For the text-containing cell, return its midpoint in (X, Y) coordinate format. 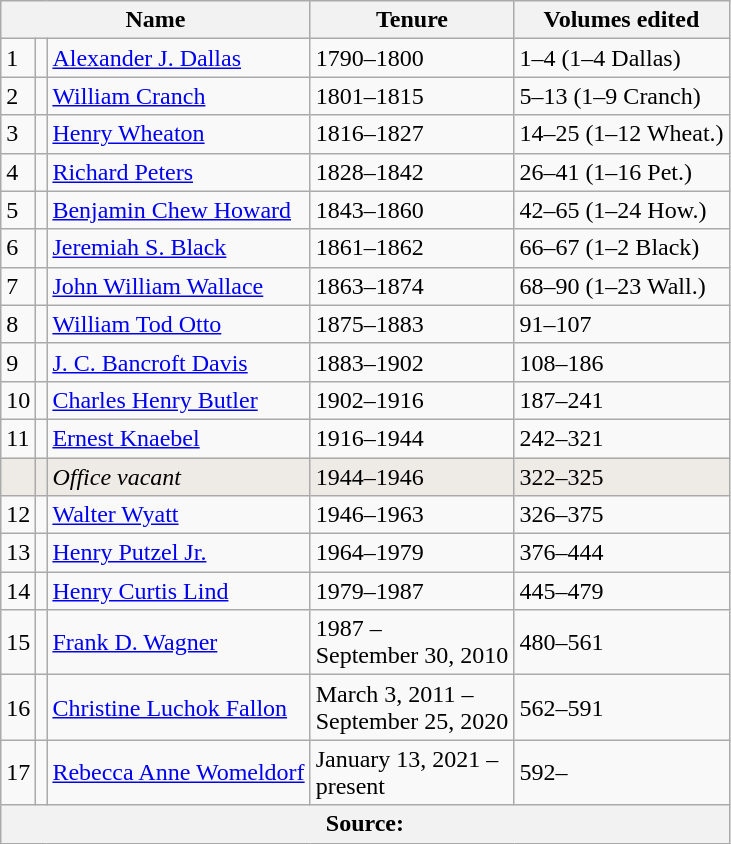
William Tod Otto (178, 324)
1–4 (1–4 Dallas) (622, 58)
7 (18, 286)
Ernest Knaebel (178, 438)
322–325 (622, 477)
480–561 (622, 642)
Name (156, 20)
1843–1860 (412, 210)
Benjamin Chew Howard (178, 210)
9 (18, 362)
326–375 (622, 515)
1883–1902 (412, 362)
1863–1874 (412, 286)
17 (18, 772)
66–67 (1–2 Black) (622, 248)
68–90 (1–23 Wall.) (622, 286)
242–321 (622, 438)
January 13, 2021 – present (412, 772)
J. C. Bancroft Davis (178, 362)
5 (18, 210)
Richard Peters (178, 172)
11 (18, 438)
376–444 (622, 553)
1 (18, 58)
1801–1815 (412, 96)
42–65 (1–24 How.) (622, 210)
Walter Wyatt (178, 515)
Henry Curtis Lind (178, 591)
8 (18, 324)
187–241 (622, 400)
Alexander J. Dallas (178, 58)
26–41 (1–16 Pet.) (622, 172)
14 (18, 591)
Christine Luchok Fallon (178, 708)
91–107 (622, 324)
William Cranch (178, 96)
1875–1883 (412, 324)
1828–1842 (412, 172)
Volumes edited (622, 20)
14–25 (1–12 Wheat.) (622, 134)
2 (18, 96)
1946–1963 (412, 515)
Office vacant (178, 477)
10 (18, 400)
March 3, 2011 – September 25, 2020 (412, 708)
1944–1946 (412, 477)
3 (18, 134)
13 (18, 553)
562–591 (622, 708)
Henry Putzel Jr. (178, 553)
1902–1916 (412, 400)
445–479 (622, 591)
12 (18, 515)
1790–1800 (412, 58)
1987 – September 30, 2010 (412, 642)
Frank D. Wagner (178, 642)
592– (622, 772)
15 (18, 642)
Rebecca Anne Womeldorf (178, 772)
1979–1987 (412, 591)
1916–1944 (412, 438)
4 (18, 172)
Tenure (412, 20)
6 (18, 248)
1816–1827 (412, 134)
16 (18, 708)
Source: (365, 824)
108–186 (622, 362)
Charles Henry Butler (178, 400)
Henry Wheaton (178, 134)
5–13 (1–9 Cranch) (622, 96)
1964–1979 (412, 553)
John William Wallace (178, 286)
1861–1862 (412, 248)
Jeremiah S. Black (178, 248)
